Locate the cell with the specified text and output its [x, y] center coordinate. 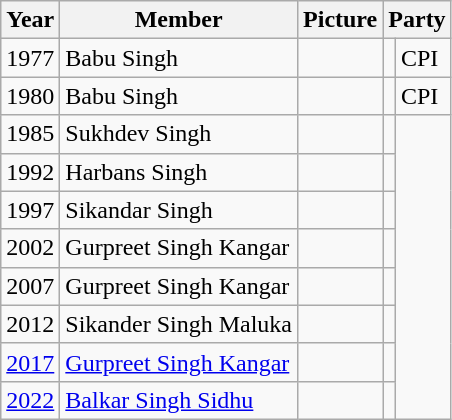
Member [179, 20]
Sikandar Singh [179, 210]
Harbans Singh [179, 172]
Sikander Singh Maluka [179, 324]
1977 [30, 58]
2017 [30, 362]
2002 [30, 248]
Picture [340, 20]
1985 [30, 134]
2007 [30, 286]
2012 [30, 324]
Year [30, 20]
Sukhdev Singh [179, 134]
1997 [30, 210]
Party [417, 20]
1992 [30, 172]
1980 [30, 96]
2022 [30, 400]
Balkar Singh Sidhu [179, 400]
